Search for the cell housing the specified text and yield its [x, y] center coordinate. 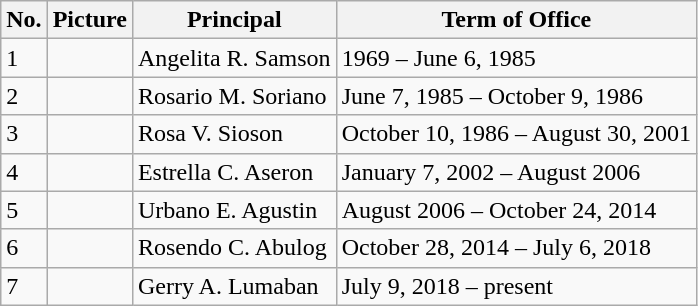
August 2006 – October 24, 2014 [516, 210]
1 [24, 58]
Rosario M. Soriano [234, 96]
No. [24, 20]
Gerry A. Lumaban [234, 286]
Picture [90, 20]
Angelita R. Samson [234, 58]
1969 – June 6, 1985 [516, 58]
October 28, 2014 – July 6, 2018 [516, 248]
3 [24, 134]
Rosa V. Sioson [234, 134]
7 [24, 286]
October 10, 1986 – August 30, 2001 [516, 134]
2 [24, 96]
January 7, 2002 – August 2006 [516, 172]
July 9, 2018 – present [516, 286]
Principal [234, 20]
6 [24, 248]
Estrella C. Aseron [234, 172]
June 7, 1985 – October 9, 1986 [516, 96]
Urbano E. Agustin [234, 210]
5 [24, 210]
4 [24, 172]
Term of Office [516, 20]
Rosendo C. Abulog [234, 248]
